Extract the [X, Y] coordinate from the center of the cell holding the provided text.  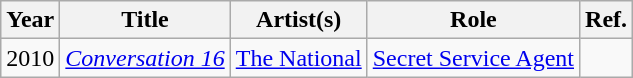
2010 [30, 58]
Ref. [606, 20]
Title [145, 20]
Conversation 16 [145, 58]
Role [473, 20]
The National [298, 58]
Artist(s) [298, 20]
Secret Service Agent [473, 58]
Year [30, 20]
